Determine the (X, Y) coordinate at the center of the cell enclosing the given text.  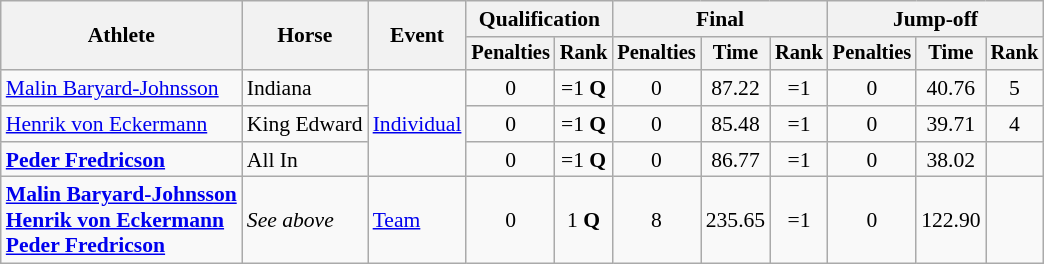
87.22 (736, 88)
40.76 (950, 88)
See above (305, 220)
Event (418, 36)
5 (1015, 88)
122.90 (950, 220)
Horse (305, 36)
8 (656, 220)
86.77 (736, 160)
Peder Fredricson (122, 160)
Henrik von Eckermann (122, 124)
Individual (418, 124)
39.71 (950, 124)
Indiana (305, 88)
Malin Baryard-Johnsson (122, 88)
1 Q (584, 220)
Final (720, 19)
235.65 (736, 220)
Jump-off (936, 19)
All In (305, 160)
4 (1015, 124)
Team (418, 220)
King Edward (305, 124)
Qualification (539, 19)
Malin Baryard-JohnssonHenrik von EckermannPeder Fredricson (122, 220)
38.02 (950, 160)
85.48 (736, 124)
Athlete (122, 36)
